Pinpoint the cell where the given text exists, returning its (X, Y) midpoint coordinate. 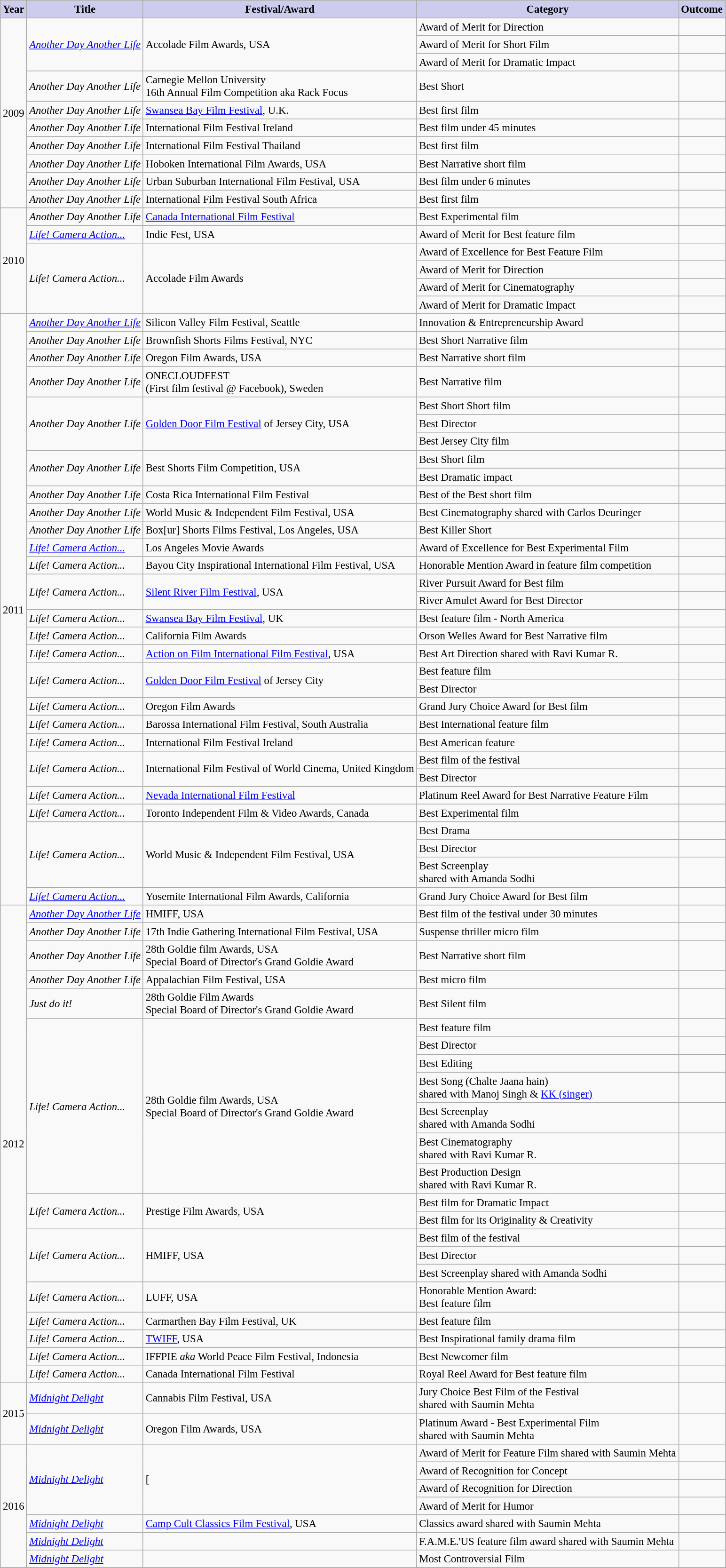
River Amulet Award for Best Director (547, 601)
Best Killer Short (547, 530)
Swansea Bay Film Festival, U.K. (280, 111)
F.A.M.E.'US feature film award shared with Saumin Mehta (547, 1541)
Award of Excellence for Best Experimental Film (547, 548)
International Film Festival of World Cinema, United Kingdom (280, 769)
Best Drama (547, 831)
Best Production Design shared with Ravi Kumar R. (547, 1179)
Action on Film International Film Festival, USA (280, 654)
Best Newcomer film (547, 1357)
Accolade Film Awards (280, 279)
Suspense thriller micro film (547, 932)
Best film for its Originality & Creativity (547, 1220)
Best International feature film (547, 724)
Best film for Dramatic Impact (547, 1202)
2009 (14, 113)
Hoboken International Film Awards, USA (280, 164)
Prestige Film Awards, USA (280, 1211)
Best Silent film (547, 1004)
TWIFF, USA (280, 1339)
Royal Reel Award for Best feature film (547, 1374)
2010 (14, 261)
2011 (14, 610)
Box[ur] Shorts Films Festival, Los Angeles, USA (280, 530)
Jury Choice Best Film of the Festivalshared with Saumin Mehta (547, 1398)
Appalachian Film Festival, USA (280, 980)
Honorable Mention Award in feature film competition (547, 565)
California Film Awards (280, 636)
17th Indie Gathering International Film Festival, USA (280, 932)
Los Angeles Movie Awards (280, 548)
Carnegie Mellon University16th Annual Film Competition aka Rack Focus (280, 87)
Best film under 45 minutes (547, 128)
Camp Cult Classics Film Festival, USA (280, 1524)
28th Goldie film Awards, USASpecial Board of Director's Grand Goldie Award (280, 1106)
[ (280, 1479)
Swansea Bay Film Festival, UK (280, 619)
Best Short Short film (547, 406)
Honorable Mention Award:Best feature film (547, 1297)
River Pursuit Award for Best film (547, 583)
Title (85, 9)
Best film under 6 minutes (547, 181)
Golden Door Film Festival of Jersey City, USA (280, 423)
Award of Excellence for Best Feature Film (547, 252)
IFFPIE aka World Peace Film Festival, Indonesia (280, 1357)
Award of Recognition for Concept (547, 1471)
Carmarthen Bay Film Festival, UK (280, 1321)
Yosemite International Film Awards, California (280, 896)
Award of Merit for Humor (547, 1506)
Award of Merit for Short Film (547, 45)
Award of Merit for Cinematography (547, 287)
Best film of the festival under 30 minutes (547, 914)
2012 (14, 1144)
Best Cinematography shared with Ravi Kumar R. (547, 1148)
Best Cinematography shared with Carlos Deuringer (547, 512)
Just do it! (85, 1004)
Barossa International Film Festival, South Australia (280, 724)
Toronto Independent Film & Video Awards, Canada (280, 813)
Platinum Award - Best Experimental Film shared with Saumin Mehta (547, 1429)
Best feature film - North America (547, 619)
Award of Merit for Best feature film (547, 234)
Innovation & Entrepreneurship Award (547, 323)
Golden Door Film Festival of Jersey City (280, 680)
Festival/Award (280, 9)
Best Song (Chalte Jaana hain)shared with Manoj Singh & KK (singer) (547, 1088)
Brownfish Shorts Films Festival, NYC (280, 341)
Best Short (547, 87)
Best Shorts Film Competition, USA (280, 468)
Oregon Film Awards (280, 707)
Best of the Best short film (547, 494)
Best Jersey City film (547, 442)
Best Editing (547, 1063)
Best Short Narrative film (547, 341)
Most Controversial Film (547, 1559)
Award of Recognition for Direction (547, 1488)
Best Dramatic impact (547, 477)
Outcome (702, 9)
Cannabis Film Festival, USA (280, 1398)
Bayou City Inspirational International Film Festival, USA (280, 565)
Best Art Direction shared with Ravi Kumar R. (547, 654)
Indie Fest, USA (280, 234)
Silent River Film Festival, USA (280, 592)
Best American feature (547, 742)
Costa Rica International Film Festival (280, 494)
Urban Suburban International Film Festival, USA (280, 181)
LUFF, USA (280, 1297)
Platinum Reel Award for Best Narrative Feature Film (547, 795)
28th Goldie Film Awards Special Board of Director's Grand Goldie Award (280, 1004)
International Film Festival South Africa (280, 199)
Orson Welles Award for Best Narrative film (547, 636)
Nevada International Film Festival (280, 795)
Best Short film (547, 459)
2015 (14, 1413)
2016 (14, 1505)
International Film Festival Thailand (280, 146)
Best Inspirational family drama film (547, 1339)
Best micro film (547, 980)
Award of Merit for Feature Film shared with Saumin Mehta (547, 1453)
28th Goldie film Awards, USA Special Board of Director's Grand Goldie Award (280, 956)
Category (547, 9)
Accolade Film Awards, USA (280, 45)
Best Narrative film (547, 382)
Silicon Valley Film Festival, Seattle (280, 323)
ONECLOUDFEST(First film festival @ Facebook), Sweden (280, 382)
Year (14, 9)
Classics award shared with Saumin Mehta (547, 1524)
